Identify which cell holds the provided text, then report its (x, y) central coordinate. 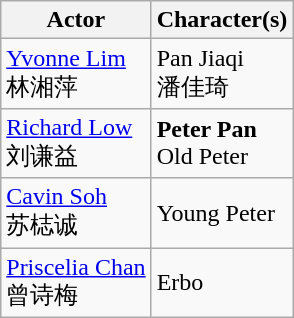
Actor (76, 20)
Priscelia Chan 曾诗梅 (76, 283)
Pan Jiaqi 潘佳琦 (222, 74)
Richard Low 刘谦益 (76, 143)
Yvonne Lim 林湘萍 (76, 74)
Cavin Soh 苏梽诚 (76, 213)
Erbo (222, 283)
Young Peter (222, 213)
Character(s) (222, 20)
Peter Pan Old Peter (222, 143)
